Output the [X, Y] coordinate of the center of the cell containing the given text.  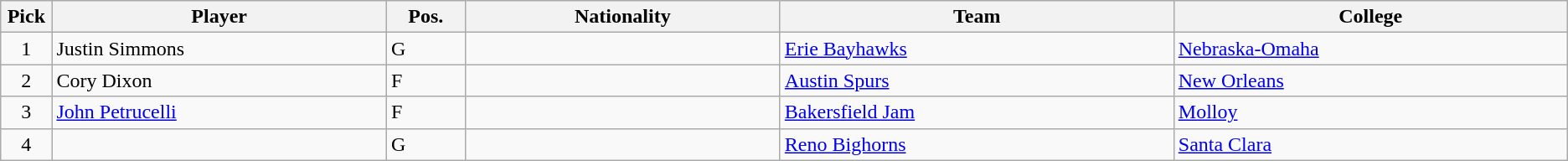
Bakersfield Jam [977, 112]
Santa Clara [1370, 144]
College [1370, 17]
Nebraska-Omaha [1370, 49]
Player [219, 17]
Erie Bayhawks [977, 49]
Austin Spurs [977, 80]
3 [27, 112]
Justin Simmons [219, 49]
Nationality [622, 17]
Pick [27, 17]
Reno Bighorns [977, 144]
Team [977, 17]
Molloy [1370, 112]
2 [27, 80]
1 [27, 49]
Cory Dixon [219, 80]
New Orleans [1370, 80]
4 [27, 144]
Pos. [426, 17]
John Petrucelli [219, 112]
